Scan for the cell matching the given text and deliver its (X, Y) coordinate at center. 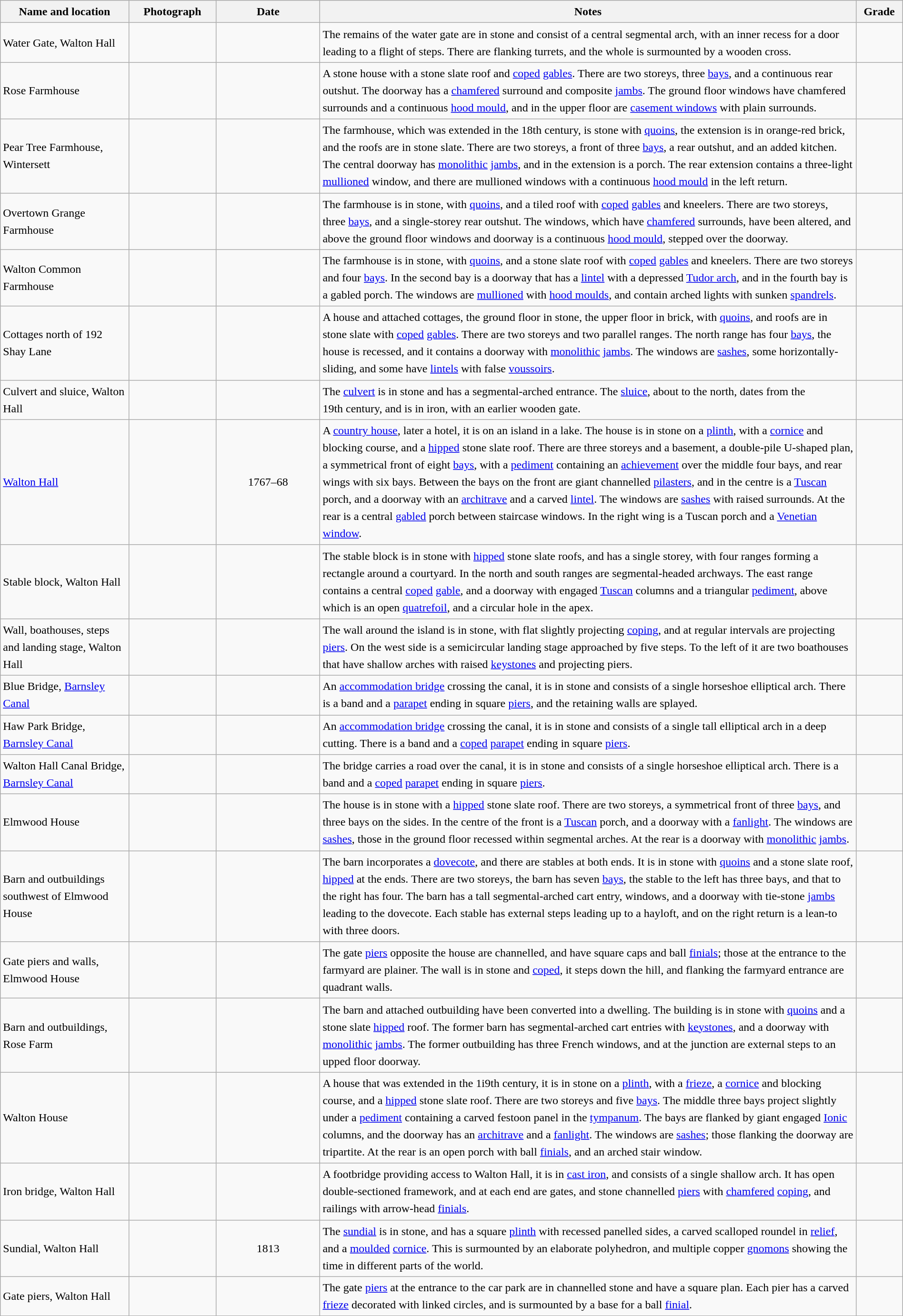
Wall, boathouses, steps and landing stage, Walton Hall (65, 647)
Iron bridge, Walton Hall (65, 1191)
Barn and outbuildings, Rose Farm (65, 1035)
Barn and outbuildings southwest of Elmwood House (65, 896)
Stable block, Walton Hall (65, 582)
Walton Hall Canal Bridge, Barnsley Canal (65, 774)
Sundial, Walton Hall (65, 1248)
Photograph (172, 11)
Walton Hall (65, 482)
Blue Bridge, Barnsley Canal (65, 695)
1767–68 (268, 482)
Grade (879, 11)
Elmwood House (65, 823)
1813 (268, 1248)
Date (268, 11)
Walton House (65, 1118)
Name and location (65, 11)
Gate piers and walls,Elmwood House (65, 970)
Haw Park Bridge, Barnsley Canal (65, 735)
Water Gate, Walton Hall (65, 43)
Rose Farmhouse (65, 90)
Walton Common Farmhouse (65, 278)
Gate piers, Walton Hall (65, 1296)
Culvert and sluice, Walton Hall (65, 400)
Overtown Grange Farmhouse (65, 221)
Cottages north of 192 Shay Lane (65, 343)
Pear Tree Farmhouse, Wintersett (65, 156)
Notes (588, 11)
